Capture the cell that displays the provided text and extract its (X, Y) central coordinate. 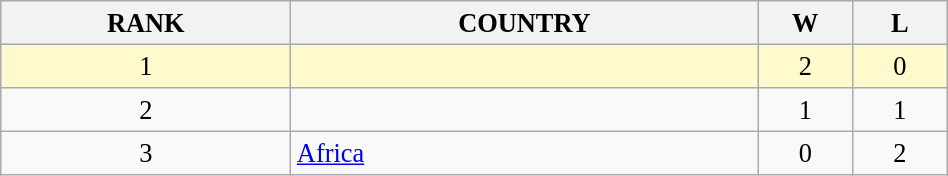
Africa (524, 153)
3 (146, 153)
COUNTRY (524, 22)
L (900, 22)
RANK (146, 22)
W (806, 22)
